Scan for the cell matching the given text and deliver its (x, y) coordinate at center. 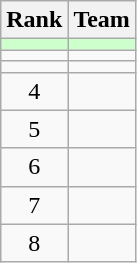
7 (34, 205)
5 (34, 129)
Rank (34, 20)
4 (34, 91)
6 (34, 167)
Team (102, 20)
8 (34, 243)
